Locate the cell with the specified text and output its (x, y) center coordinate. 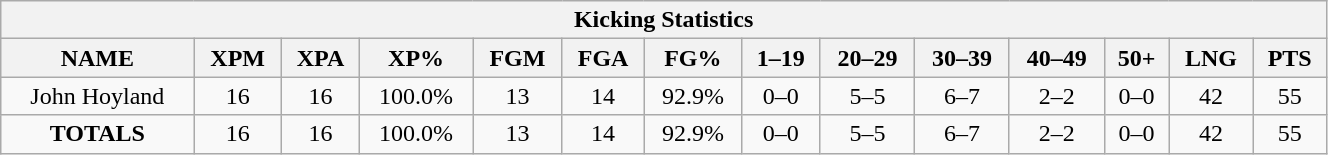
NAME (98, 58)
XPM (238, 58)
50+ (1136, 58)
LNG (1211, 58)
FGM (518, 58)
FGA (603, 58)
Kicking Statistics (664, 20)
1–19 (782, 58)
John Hoyland (98, 96)
40–49 (1056, 58)
TOTALS (98, 134)
20–29 (868, 58)
FG% (692, 58)
XPA (320, 58)
XP% (416, 58)
PTS (1290, 58)
30–39 (962, 58)
